Locate the cell with the specified text and output its (x, y) center coordinate. 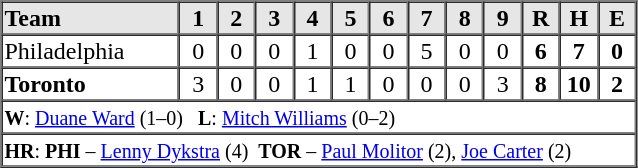
9 (503, 18)
E (617, 18)
Philadelphia (91, 50)
H (579, 18)
Toronto (91, 84)
W: Duane Ward (1–0) L: Mitch Williams (0–2) (319, 116)
10 (579, 84)
4 (312, 18)
HR: PHI – Lenny Dykstra (4) TOR – Paul Molitor (2), Joe Carter (2) (319, 150)
R (541, 18)
Team (91, 18)
